For the text-containing cell, return its midpoint in (x, y) coordinate format. 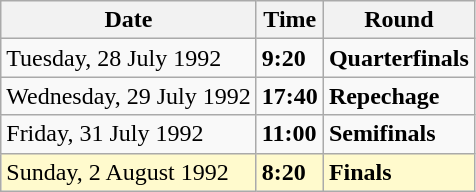
9:20 (290, 58)
Sunday, 2 August 1992 (129, 172)
11:00 (290, 134)
Semifinals (398, 134)
Round (398, 20)
Date (129, 20)
Quarterfinals (398, 58)
17:40 (290, 96)
8:20 (290, 172)
Time (290, 20)
Repechage (398, 96)
Tuesday, 28 July 1992 (129, 58)
Finals (398, 172)
Wednesday, 29 July 1992 (129, 96)
Friday, 31 July 1992 (129, 134)
